Detect which cell encompasses the target text, then output its [x, y] center coordinate. 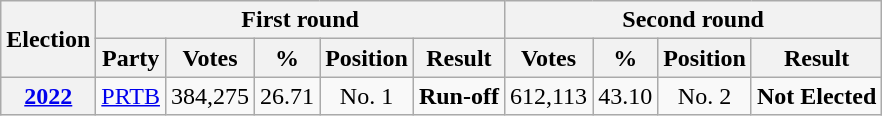
2022 [48, 96]
Run-off [458, 96]
384,275 [210, 96]
First round [300, 20]
PRTB [131, 96]
612,113 [548, 96]
43.10 [626, 96]
Party [131, 58]
26.71 [288, 96]
No. 2 [705, 96]
Election [48, 39]
No. 1 [367, 96]
Second round [692, 20]
Not Elected [816, 96]
